For the text-containing cell, return its midpoint in [x, y] coordinate format. 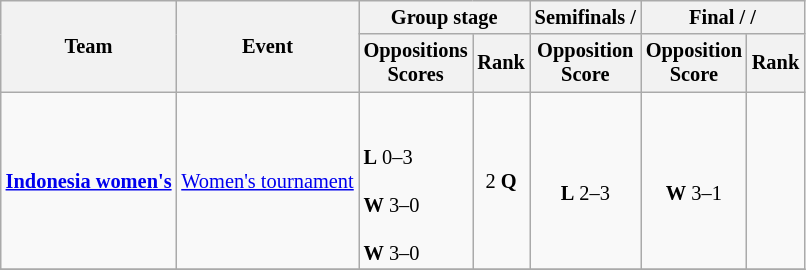
Team [89, 46]
Indonesia women's [89, 181]
Event [267, 46]
L 0–3 W 3–0 W 3–0 [416, 181]
2 Q [500, 181]
OppositionsScores [416, 63]
Group stage [444, 17]
Semifinals / [586, 17]
Women's tournament [267, 181]
Final / / [722, 17]
W 3–1 [694, 181]
L 2–3 [586, 181]
